Search for the cell housing the specified text and yield its (X, Y) center coordinate. 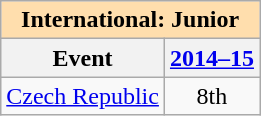
2014–15 (212, 58)
International: Junior (130, 20)
Event (83, 58)
8th (212, 96)
Czech Republic (83, 96)
